Return (X, Y) of the center of cell containing provided text 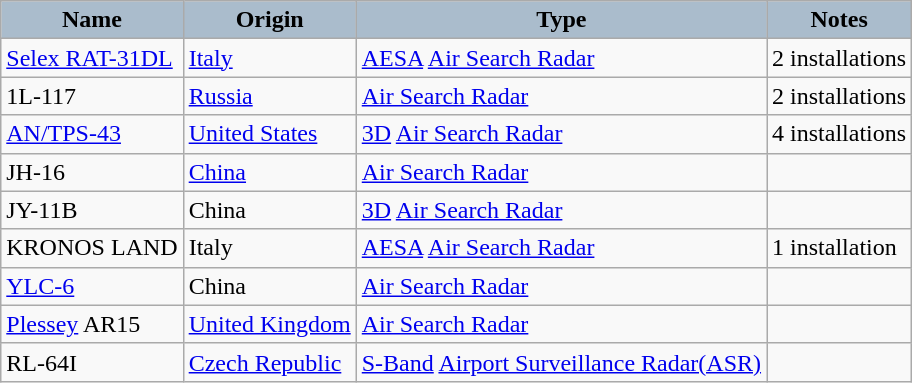
4 installations (840, 134)
Selex RAT-31DL (92, 58)
1L-117 (92, 96)
JY-11B (92, 210)
United Kingdom (270, 324)
Type (561, 20)
Notes (840, 20)
S-Band Airport Surveillance Radar(ASR) (561, 362)
Russia (270, 96)
Name (92, 20)
JH-16 (92, 172)
RL-64I (92, 362)
AN/TPS-43 (92, 134)
United States (270, 134)
Plessey AR15 (92, 324)
Origin (270, 20)
Czech Republic (270, 362)
KRONOS LAND (92, 248)
1 installation (840, 248)
YLC-6 (92, 286)
